Identify which cell holds the provided text, then report its (x, y) central coordinate. 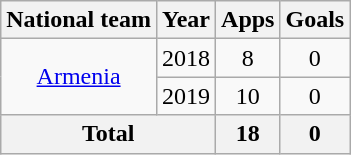
18 (248, 134)
10 (248, 96)
8 (248, 58)
Total (108, 134)
National team (79, 20)
2019 (186, 96)
Goals (315, 20)
Apps (248, 20)
Armenia (79, 77)
Year (186, 20)
2018 (186, 58)
